From the cell containing the given text, extract its center point as [x, y] coordinate. 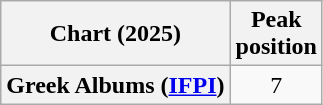
Greek Albums (IFPI) [116, 85]
7 [276, 85]
Chart (2025) [116, 34]
Peakposition [276, 34]
